Identify which cell holds the provided text, then report its [x, y] central coordinate. 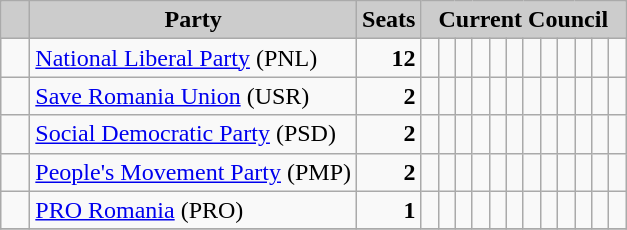
People's Movement Party (PMP) [194, 172]
National Liberal Party (PNL) [194, 58]
Social Democratic Party (PSD) [194, 134]
Party [194, 20]
Save Romania Union (USR) [194, 96]
Current Council [524, 20]
1 [389, 210]
12 [389, 58]
PRO Romania (PRO) [194, 210]
Seats [389, 20]
